Return (x, y) of the center of cell containing provided text 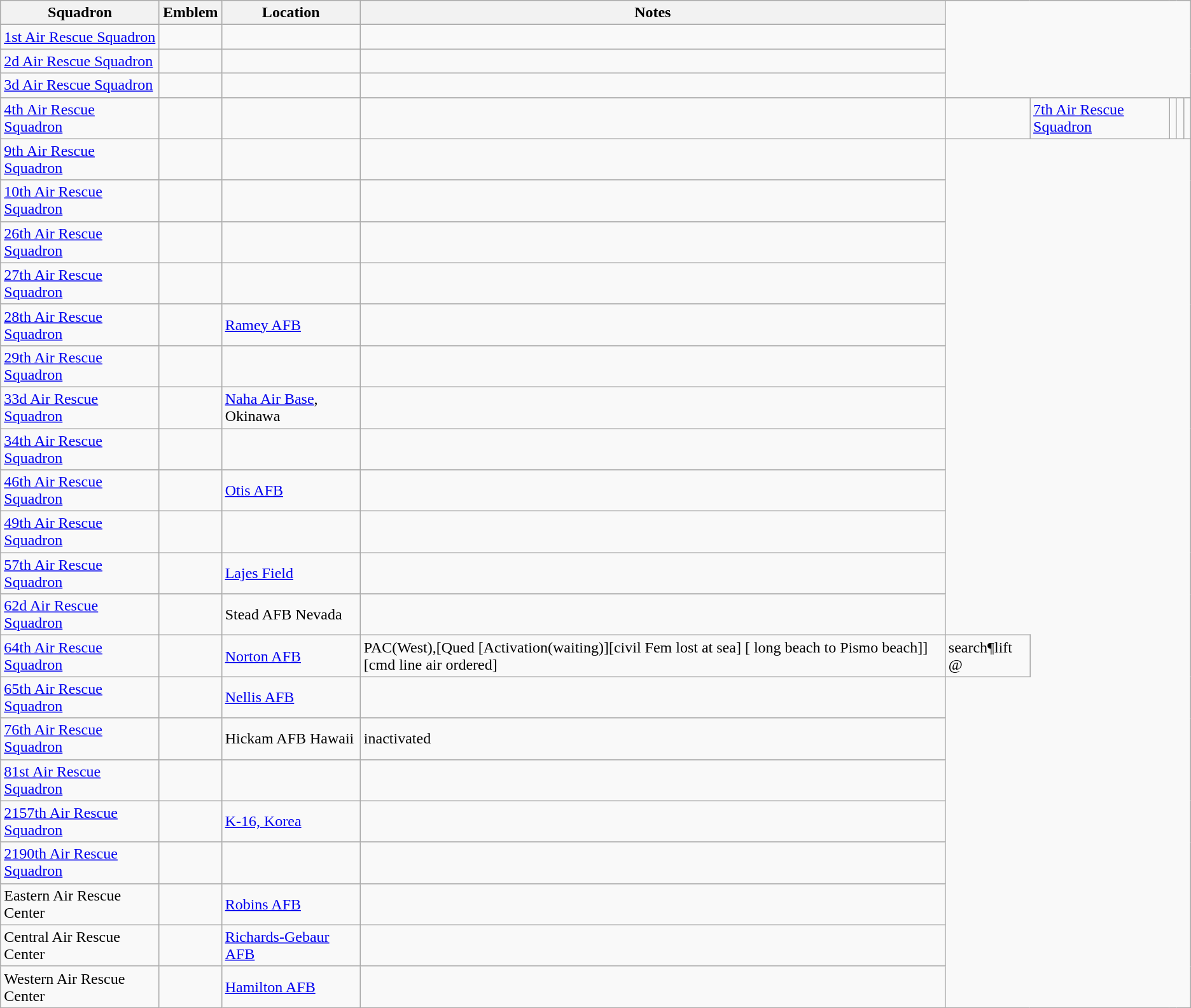
Otis AFB (291, 491)
27th Air Rescue Squadron (80, 284)
PAC(West),[Qued [Activation(waiting)][civil Fem lost at sea] [ long beach to Pismo beach]] [cmd line air ordered] (653, 656)
2190th Air Rescue Squadron (80, 862)
34th Air Rescue Squadron (80, 449)
7th Air Rescue Squadron (1099, 118)
Squadron (80, 13)
Emblem (190, 13)
Central Air Rescue Center (80, 945)
Nellis AFB (291, 697)
2157th Air Rescue Squadron (80, 822)
Ramey AFB (291, 324)
62d Air Rescue Squadron (80, 614)
Notes (653, 13)
29th Air Rescue Squadron (80, 366)
9th Air Rescue Squadron (80, 159)
2d Air Rescue Squadron (80, 61)
33d Air Rescue Squadron (80, 407)
10th Air Rescue Squadron (80, 201)
K-16, Korea (291, 822)
Western Air Rescue Center (80, 987)
76th Air Rescue Squadron (80, 739)
Eastern Air Rescue Center (80, 904)
Richards-Gebaur AFB (291, 945)
1st Air Rescue Squadron (80, 37)
search¶lift @ (987, 656)
4th Air Rescue Squadron (80, 118)
Lajes Field (291, 574)
57th Air Rescue Squadron (80, 574)
3d Air Rescue Squadron (80, 85)
Naha Air Base, Okinawa (291, 407)
65th Air Rescue Squadron (80, 697)
Robins AFB (291, 904)
Hamilton AFB (291, 987)
49th Air Rescue Squadron (80, 532)
Hickam AFB Hawaii (291, 739)
46th Air Rescue Squadron (80, 491)
81st Air Rescue Squadron (80, 780)
26th Air Rescue Squadron (80, 242)
28th Air Rescue Squadron (80, 324)
Norton AFB (291, 656)
Stead AFB Nevada (291, 614)
inactivated (653, 739)
Location (291, 13)
64th Air Rescue Squadron (80, 656)
